Output the (x, y) coordinate of the center of the cell containing the given text.  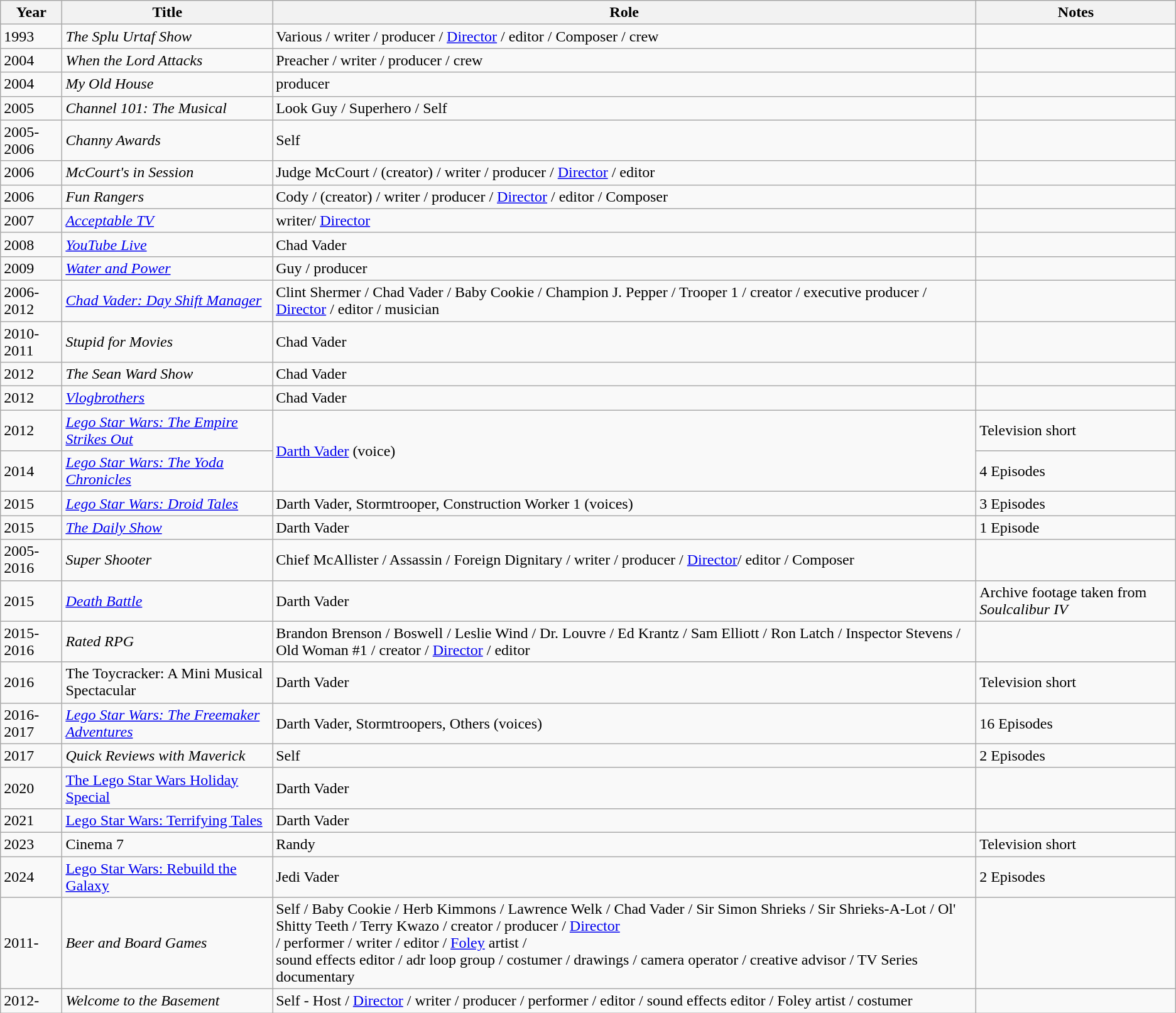
Darth Vader, Stormtroopers, Others (voices) (624, 723)
Stupid for Movies (167, 342)
Title (167, 13)
Super Shooter (167, 560)
2020 (31, 788)
Jedi Vader (624, 877)
2010-2011 (31, 342)
2016 (31, 682)
Preacher / writer / producer / crew (624, 60)
2005-2006 (31, 141)
Chief McAllister / Assassin / Foreign Dignitary / writer / producer / Director/ editor / Composer (624, 560)
Clint Shermer / Chad Vader / Baby Cookie / Champion J. Pepper / Trooper 1 / creator / executive producer / Director / editor / musician (624, 300)
The Sean Ward Show (167, 374)
Guy / producer (624, 268)
2015-2016 (31, 642)
Quick Reviews with Maverick (167, 756)
Notes (1076, 13)
The Daily Show (167, 528)
When the Lord Attacks (167, 60)
2005-2016 (31, 560)
Lego Star Wars: Terrifying Tales (167, 820)
Darth Vader (voice) (624, 451)
Rated RPG (167, 642)
2016-2017 (31, 723)
Self - Host / Director / writer / producer / performer / editor / sound effects editor / Foley artist / costumer (624, 1001)
Lego Star Wars: The Empire Strikes Out (167, 431)
Lego Star Wars: The Yoda Chronicles (167, 471)
The Lego Star Wars Holiday Special (167, 788)
Channy Awards (167, 141)
2008 (31, 244)
Vlogbrothers (167, 398)
16 Episodes (1076, 723)
YouTube Live (167, 244)
Lego Star Wars: Rebuild the Galaxy (167, 877)
Cinema 7 (167, 844)
Beer and Board Games (167, 943)
Year (31, 13)
The Toycracker: A Mini Musical Spectacular (167, 682)
2007 (31, 220)
Chad Vader: Day Shift Manager (167, 300)
Channel 101: The Musical (167, 108)
2014 (31, 471)
Death Battle (167, 600)
2017 (31, 756)
producer (624, 84)
Fun Rangers (167, 197)
2005 (31, 108)
1993 (31, 36)
2024 (31, 877)
2011- (31, 943)
The Splu Urtaf Show (167, 36)
2023 (31, 844)
3 Episodes (1076, 504)
Randy (624, 844)
McCourt's in Session (167, 173)
Welcome to the Basement (167, 1001)
Cody / (creator) / writer / producer / Director / editor / Composer (624, 197)
1 Episode (1076, 528)
2021 (31, 820)
Judge McCourt / (creator) / writer / producer / Director / editor (624, 173)
2012- (31, 1001)
Lego Star Wars: The Freemaker Adventures (167, 723)
2009 (31, 268)
My Old House (167, 84)
Acceptable TV (167, 220)
Lego Star Wars: Droid Tales (167, 504)
Look Guy / Superhero / Self (624, 108)
4 Episodes (1076, 471)
Role (624, 13)
writer/ Director (624, 220)
Archive footage taken from Soulcalibur IV (1076, 600)
Various / writer / producer / Director / editor / Composer / crew (624, 36)
Water and Power (167, 268)
Darth Vader, Stormtrooper, Construction Worker 1 (voices) (624, 504)
2006-2012 (31, 300)
